From the cell containing the given text, extract its center point as (x, y) coordinate. 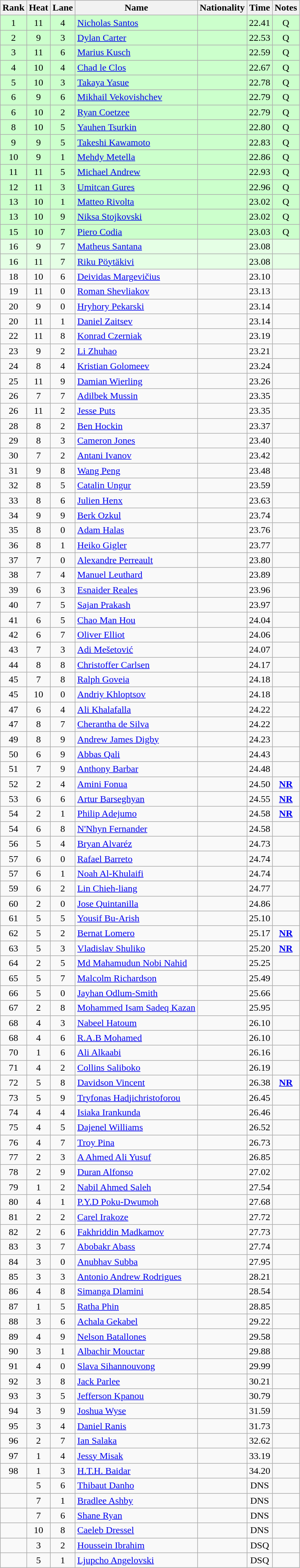
43 (13, 649)
Esnaider Reales (136, 590)
Abobakr Abass (136, 1247)
Vladislav Shuliko (136, 948)
23 (13, 351)
Malcolm Richardson (136, 978)
27.73 (260, 1232)
37 (13, 560)
84 (13, 1262)
H.T.H. Baidar (136, 1471)
Ali Alkaabi (136, 1053)
70 (13, 1053)
51 (13, 769)
Ali Khalafalla (136, 709)
24.04 (260, 620)
62 (13, 933)
75 (13, 1127)
94 (13, 1411)
25.49 (260, 978)
Jesse Puts (136, 411)
44 (13, 665)
26.19 (260, 1068)
Michael Andrew (136, 172)
Collins Saliboko (136, 1068)
35 (13, 530)
72 (13, 1082)
23.59 (260, 486)
22.80 (260, 127)
Andrew James Digby (136, 739)
66 (13, 993)
27.02 (260, 1172)
Daniel Ranis (136, 1426)
23.80 (260, 560)
R.A.B Mohamed (136, 1038)
N'Nhyn Fernander (136, 829)
82 (13, 1232)
90 (13, 1351)
Isiaka Irankunda (136, 1112)
22.96 (260, 187)
74 (13, 1112)
Amini Fonua (136, 784)
56 (13, 844)
24.77 (260, 888)
83 (13, 1247)
Cameron Jones (136, 441)
24.23 (260, 739)
42 (13, 635)
19 (13, 291)
73 (13, 1097)
Joshua Wyse (136, 1411)
26.52 (260, 1127)
Nabeel Hatoum (136, 1023)
34 (13, 515)
28 (13, 426)
15 (13, 232)
64 (13, 963)
50 (13, 754)
Notes (286, 8)
Christoffer Carlsen (136, 665)
Sajan Prakash (136, 605)
Achala Gekabel (136, 1321)
26.38 (260, 1082)
Deividas Margevičius (136, 276)
78 (13, 1172)
24.48 (260, 769)
59 (13, 888)
Fakhriddin Madkamov (136, 1232)
Riku Pöytäkivi (136, 262)
29.58 (260, 1336)
Md Mahamudun Nobi Nahid (136, 963)
79 (13, 1187)
Ben Hockin (136, 426)
Ljupcho Angelovski (136, 1560)
Alexandre Perreault (136, 560)
Cherantha de Silva (136, 724)
Albachir Mouctar (136, 1351)
25 (13, 381)
23.63 (260, 500)
28.85 (260, 1306)
76 (13, 1142)
23.10 (260, 276)
Ryan Coetzee (136, 112)
Carel Irakoze (136, 1217)
Mehdy Metella (136, 157)
Bryan Alvaréz (136, 844)
61 (13, 919)
23.89 (260, 575)
33 (13, 500)
25.66 (260, 993)
Chao Man Hou (136, 620)
22.41 (260, 23)
Nelson Batallones (136, 1336)
31.59 (260, 1411)
Philip Adejumo (136, 814)
25.10 (260, 919)
91 (13, 1366)
Manuel Leuthard (136, 575)
Wang Peng (136, 471)
Anthony Barbar (136, 769)
24.06 (260, 635)
Bradlee Ashby (136, 1501)
Nationality (222, 8)
Ian Salaka (136, 1441)
Artur Barseghyan (136, 799)
Yauhen Tsurkin (136, 127)
Chad le Clos (136, 67)
24.17 (260, 665)
Tryfonas Hadjichristoforou (136, 1097)
Jose Quintanilla (136, 903)
96 (13, 1441)
Duran Alfonso (136, 1172)
Li Zhuhao (136, 351)
A Ahmed Ali Yusuf (136, 1157)
29.88 (260, 1351)
24.55 (260, 799)
Ratha Phin (136, 1306)
Ralph Goveia (136, 680)
24.86 (260, 903)
93 (13, 1396)
Hryhory Pekarski (136, 306)
23.96 (260, 590)
24 (13, 366)
33.19 (260, 1456)
Houssein Ibrahim (136, 1545)
89 (13, 1336)
Daniel Zaitsev (136, 321)
Takaya Yasue (136, 82)
Julien Henx (136, 500)
23.03 (260, 232)
Kristian Golomeev (136, 366)
Mohammed Isam Sadeq Kazan (136, 1008)
95 (13, 1426)
23.26 (260, 381)
67 (13, 1008)
Heiko Gigler (136, 545)
Nabil Ahmed Saleh (136, 1187)
24.43 (260, 754)
Roman Shevliakov (136, 291)
Jack Parlee (136, 1381)
Name (136, 8)
18 (13, 276)
23.19 (260, 336)
23.97 (260, 605)
92 (13, 1381)
Mikhail Vekovishchev (136, 97)
22 (13, 336)
71 (13, 1068)
28.54 (260, 1292)
60 (13, 903)
23.76 (260, 530)
53 (13, 799)
26.85 (260, 1157)
Piero Codia (136, 232)
32.62 (260, 1441)
Jayhan Odlum-Smith (136, 993)
Marius Kusch (136, 53)
32 (13, 486)
Dajenel Williams (136, 1127)
23.42 (260, 456)
Takeshi Kawamoto (136, 142)
27.68 (260, 1202)
Antonio Andrew Rodrigues (136, 1277)
Dylan Carter (136, 38)
27.54 (260, 1187)
22.78 (260, 82)
Davidson Vincent (136, 1082)
97 (13, 1456)
29 (13, 441)
65 (13, 978)
31.73 (260, 1426)
41 (13, 620)
Heat (38, 8)
Yousif Bu-Arish (136, 919)
Troy Pina (136, 1142)
Abbas Qali (136, 754)
36 (13, 545)
29.22 (260, 1321)
Jessy Misak (136, 1456)
30 (13, 456)
Lane (63, 8)
98 (13, 1471)
Caeleb Dressel (136, 1530)
Simanga Dlamini (136, 1292)
30.79 (260, 1396)
30.21 (260, 1381)
Niksa Stojkovski (136, 217)
25.17 (260, 933)
77 (13, 1157)
Konrad Czerniak (136, 336)
Shane Ryan (136, 1515)
24.50 (260, 784)
25.20 (260, 948)
Slava Sihannouvong (136, 1366)
34.20 (260, 1471)
26.45 (260, 1097)
P.Y.D Poku-Dwumoh (136, 1202)
23.37 (260, 426)
Thibaut Danho (136, 1486)
24.73 (260, 844)
23.13 (260, 291)
23.24 (260, 366)
Damian Wierling (136, 381)
26.16 (260, 1053)
22.67 (260, 67)
22.93 (260, 172)
28.21 (260, 1277)
27.74 (260, 1247)
Berk Ozkul (136, 515)
25.95 (260, 1008)
87 (13, 1306)
12 (13, 187)
26.73 (260, 1142)
86 (13, 1292)
Adi Mešetović (136, 649)
22.59 (260, 53)
Matteo Rivolta (136, 202)
23.21 (260, 351)
31 (13, 471)
Lin Chieh-liang (136, 888)
49 (13, 739)
22.86 (260, 157)
Noah Al-Khulaifi (136, 873)
63 (13, 948)
27.95 (260, 1262)
25.25 (260, 963)
Andriy Khloptsov (136, 695)
Time (260, 8)
52 (13, 784)
24.07 (260, 649)
29.99 (260, 1366)
80 (13, 1202)
26.46 (260, 1112)
39 (13, 590)
Matheus Santana (136, 247)
Catalin Ungur (136, 486)
38 (13, 575)
Nicholas Santos (136, 23)
85 (13, 1277)
Adam Halas (136, 530)
Adilbek Mussin (136, 396)
88 (13, 1321)
Antani Ivanov (136, 456)
22.53 (260, 38)
22.83 (260, 142)
23.48 (260, 471)
Rank (13, 8)
81 (13, 1217)
Rafael Barreto (136, 859)
Umitcan Gures (136, 187)
Oliver Elliot (136, 635)
23.74 (260, 515)
Anubhav Subba (136, 1262)
23.40 (260, 441)
23.77 (260, 545)
40 (13, 605)
Jefferson Kpanou (136, 1396)
Bernat Lomero (136, 933)
27.72 (260, 1217)
